From the cell containing the given text, extract its center point as [x, y] coordinate. 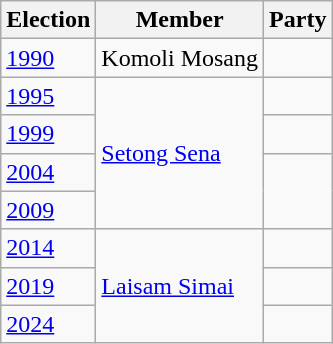
1995 [48, 96]
2014 [48, 248]
1990 [48, 58]
2019 [48, 286]
Election [48, 20]
Laisam Simai [180, 286]
Party [298, 20]
Komoli Mosang [180, 58]
Setong Sena [180, 153]
Member [180, 20]
2009 [48, 210]
1999 [48, 134]
2024 [48, 324]
2004 [48, 172]
